Return the (x, y) coordinate for the center point of the cell that contains the specified text.  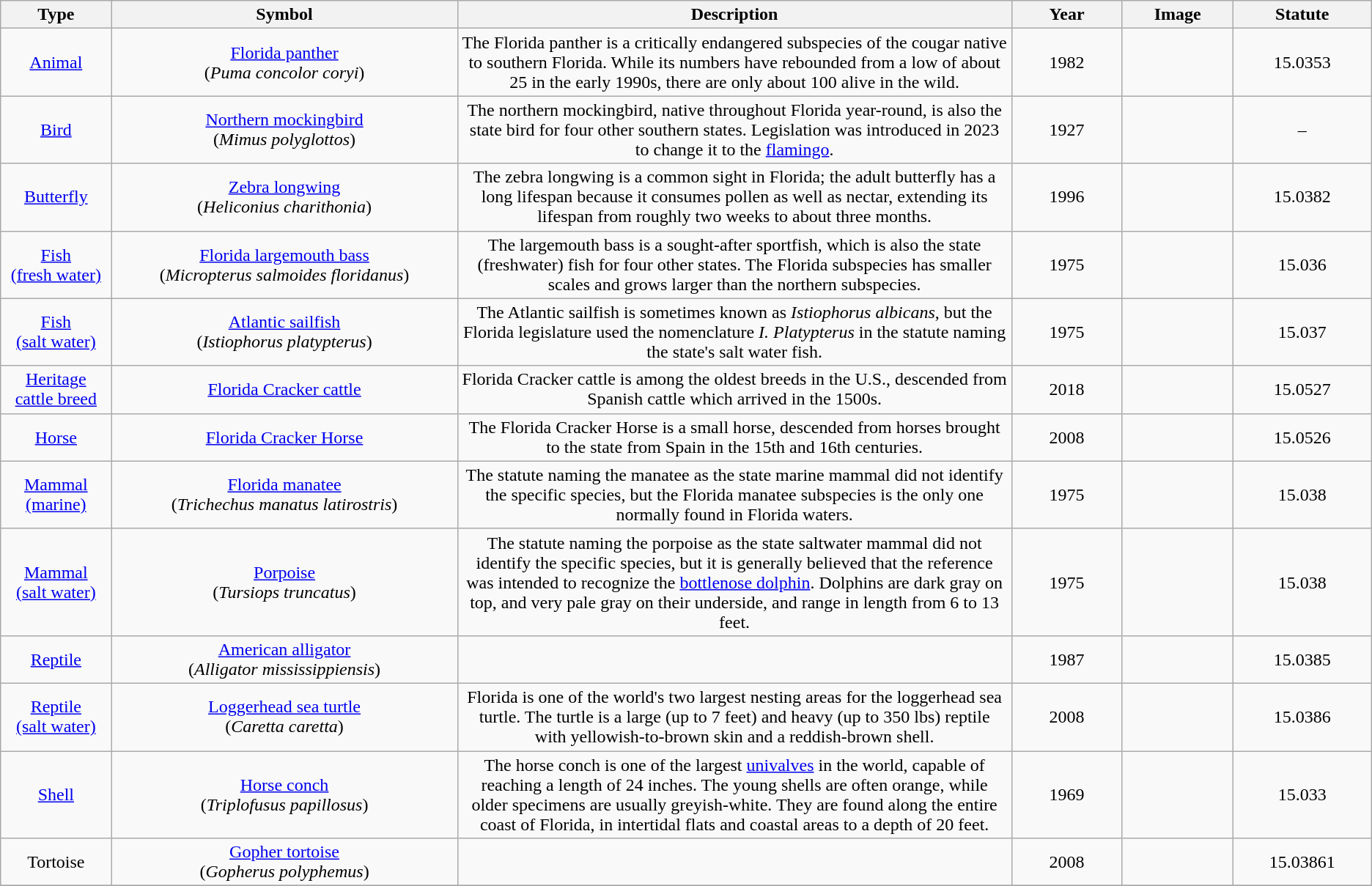
Atlantic sailfish (Istiophorus platypterus) (284, 332)
Symbol (284, 15)
Horse conch(Triplofusus papillosus) (284, 794)
15.03861 (1302, 862)
15.0385 (1302, 660)
1996 (1067, 197)
Type (56, 15)
Bird (56, 130)
Northern mockingbird(Mimus polyglottos) (284, 130)
Reptile(salt water) (56, 717)
Florida Cracker cattle is among the oldest breeds in the U.S., descended from Spanish cattle which arrived in the 1500s. (734, 390)
Fish(salt water) (56, 332)
2018 (1067, 390)
Butterfly (56, 197)
15.0527 (1302, 390)
Florida panther(Puma concolor coryi) (284, 62)
Description (734, 15)
Zebra longwing(Heliconius charithonia) (284, 197)
Florida Cracker cattle (284, 390)
Statute (1302, 15)
Florida manatee(Trichechus manatus latirostris) (284, 495)
1982 (1067, 62)
Image (1177, 15)
15.0386 (1302, 717)
Gopher tortoise(Gopherus polyphemus) (284, 862)
15.0526 (1302, 437)
15.0382 (1302, 197)
The Florida Cracker Horse is a small horse, descended from horses brought to the state from Spain in the 15th and 16th centuries. (734, 437)
Shell (56, 794)
Florida Cracker Horse (284, 437)
Porpoise(Tursiops truncatus) (284, 582)
Mammal(salt water) (56, 582)
Animal (56, 62)
1987 (1067, 660)
American alligator(Alligator mississippiensis) (284, 660)
1969 (1067, 794)
Reptile (56, 660)
– (1302, 130)
Loggerhead sea turtle(Caretta caretta) (284, 717)
1927 (1067, 130)
Year (1067, 15)
Fish(fresh water) (56, 265)
15.036 (1302, 265)
Florida largemouth bass(Micropterus salmoides floridanus) (284, 265)
Horse (56, 437)
15.033 (1302, 794)
Heritage cattle breed (56, 390)
15.037 (1302, 332)
Mammal(marine) (56, 495)
Tortoise (56, 862)
15.0353 (1302, 62)
